Locate the cell with the specified text and output its [x, y] center coordinate. 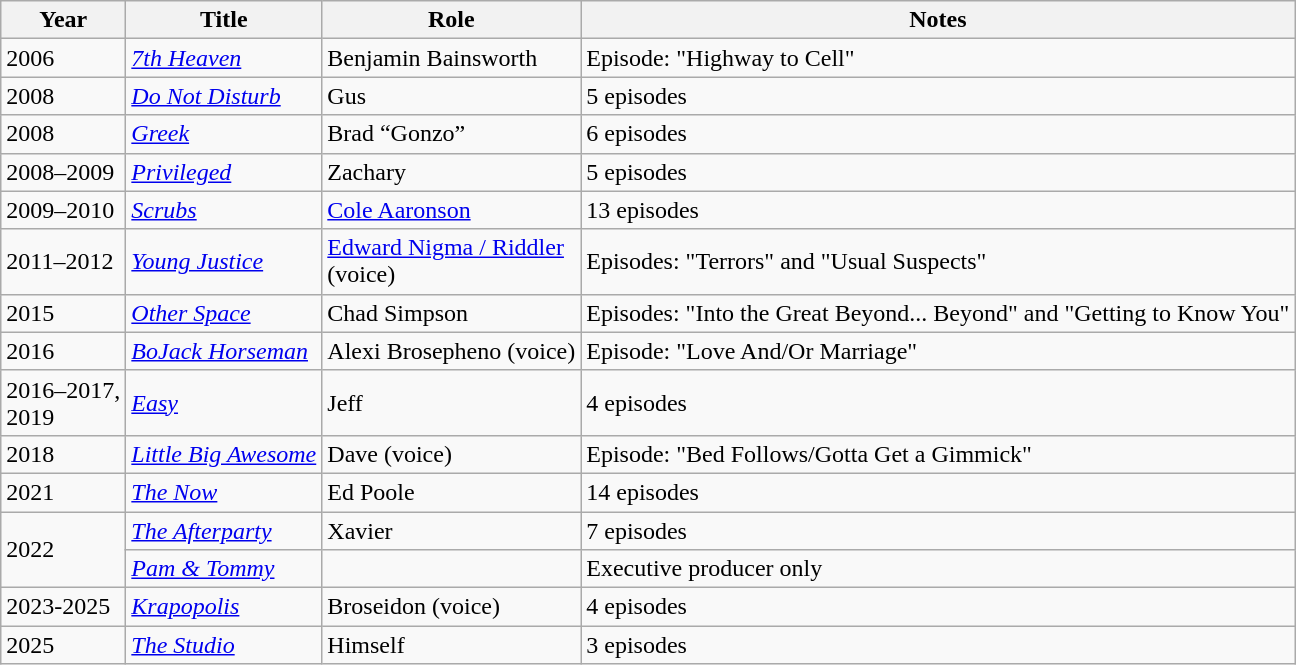
Other Space [224, 313]
7 episodes [938, 531]
Gus [452, 96]
2006 [64, 58]
Year [64, 20]
Easy [224, 402]
Pam & Tommy [224, 569]
14 episodes [938, 492]
2015 [64, 313]
Scrubs [224, 210]
Zachary [452, 172]
2009–2010 [64, 210]
Little Big Awesome [224, 454]
Episode: "Bed Follows/Gotta Get a Gimmick" [938, 454]
Episodes: "Into the Great Beyond... Beyond" and "Getting to Know You" [938, 313]
2016 [64, 351]
Krapopolis [224, 607]
Himself [452, 645]
Dave (voice) [452, 454]
Jeff [452, 402]
Edward Nigma / Riddler (voice) [452, 262]
Episode: "Love And/Or Marriage" [938, 351]
Role [452, 20]
2008–2009 [64, 172]
The Studio [224, 645]
Cole Aaronson [452, 210]
Do Not Disturb [224, 96]
The Afterparty [224, 531]
7th Heaven [224, 58]
Xavier [452, 531]
2025 [64, 645]
2023-2025 [64, 607]
Greek [224, 134]
Episodes: "Terrors" and "Usual Suspects" [938, 262]
Benjamin Bainsworth [452, 58]
Chad Simpson [452, 313]
6 episodes [938, 134]
Title [224, 20]
3 episodes [938, 645]
2018 [64, 454]
2011–2012 [64, 262]
Executive producer only [938, 569]
Young Justice [224, 262]
BoJack Horseman [224, 351]
Ed Poole [452, 492]
2016–2017,2019 [64, 402]
2022 [64, 550]
The Now [224, 492]
Privileged [224, 172]
13 episodes [938, 210]
Notes [938, 20]
2021 [64, 492]
Broseidon (voice) [452, 607]
Episode: "Highway to Cell" [938, 58]
Brad “Gonzo” [452, 134]
Alexi Brosepheno (voice) [452, 351]
